Detect which cell encompasses the target text, then output its [X, Y] center coordinate. 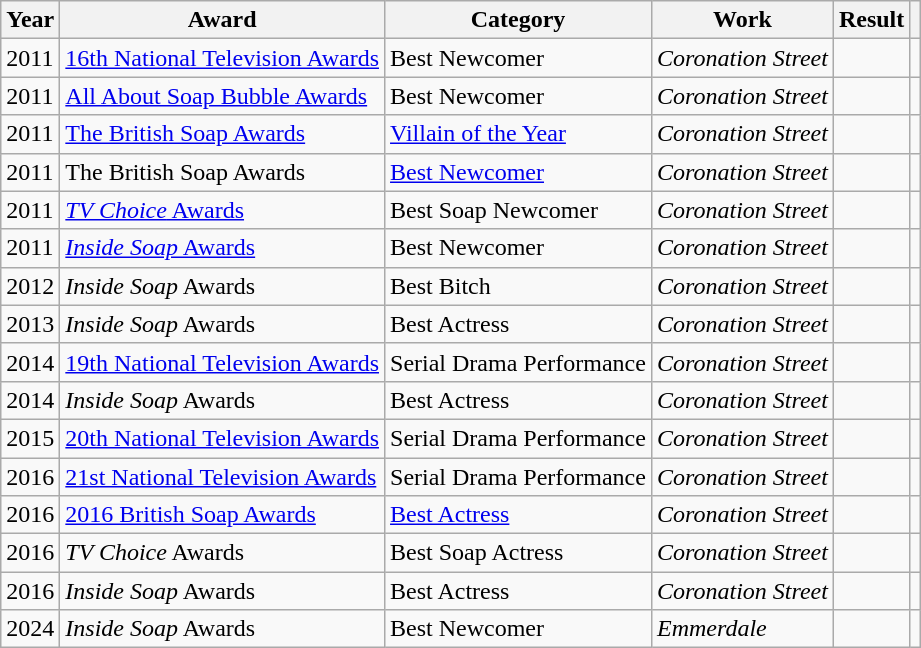
Category [518, 20]
21st National Television Awards [222, 477]
Emmerdale [742, 629]
Villain of the Year [518, 134]
2016 British Soap Awards [222, 515]
Year [30, 20]
Best Bitch [518, 286]
2012 [30, 286]
All About Soap Bubble Awards [222, 96]
Best Soap Newcomer [518, 210]
2013 [30, 324]
2024 [30, 629]
16th National Television Awards [222, 58]
20th National Television Awards [222, 438]
Result [871, 20]
Work [742, 20]
Best Soap Actress [518, 553]
2015 [30, 438]
19th National Television Awards [222, 362]
Award [222, 20]
